Locate the cell with the specified text and output its (X, Y) center coordinate. 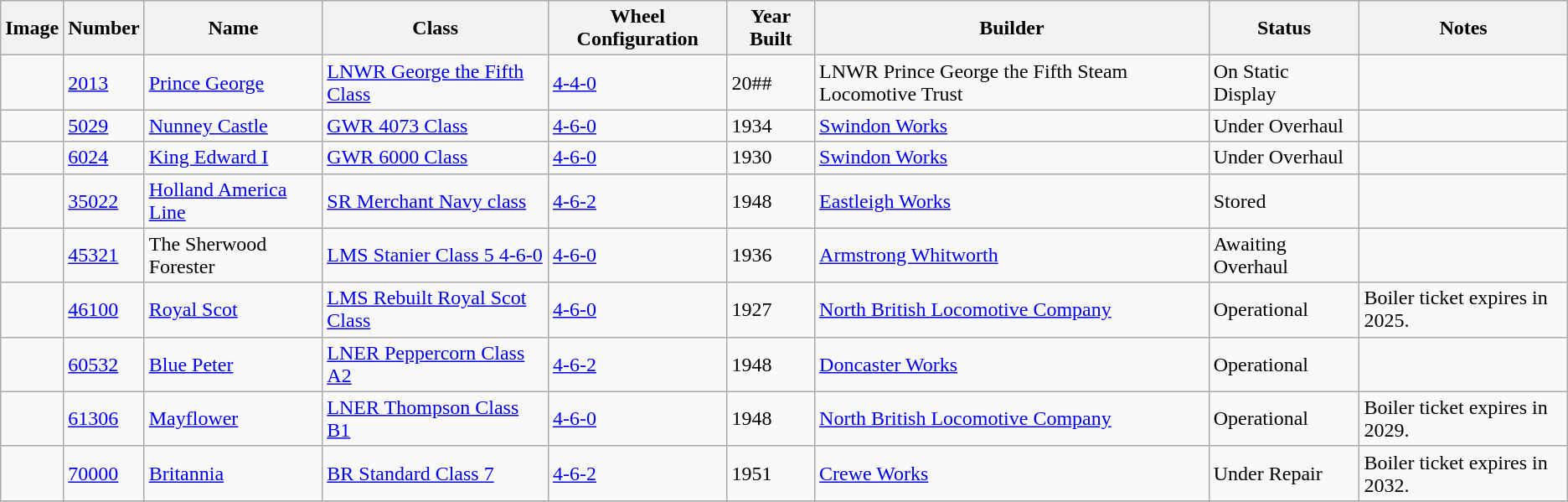
1951 (771, 473)
35022 (104, 201)
45321 (104, 255)
5029 (104, 126)
Stored (1284, 201)
Wheel Configuration (638, 28)
LNER Thompson Class B1 (436, 419)
Boiler ticket expires in 2029. (1463, 419)
SR Merchant Navy class (436, 201)
4-4-0 (638, 82)
Mayflower (233, 419)
Notes (1463, 28)
The Sherwood Forester (233, 255)
Builder (1012, 28)
Blue Peter (233, 364)
LMS Rebuilt Royal Scot Class (436, 310)
Awaiting Overhaul (1284, 255)
1927 (771, 310)
61306 (104, 419)
1934 (771, 126)
Doncaster Works (1012, 364)
Name (233, 28)
60532 (104, 364)
BR Standard Class 7 (436, 473)
Britannia (233, 473)
GWR 4073 Class (436, 126)
On Static Display (1284, 82)
6024 (104, 158)
GWR 6000 Class (436, 158)
LMS Stanier Class 5 4-6-0 (436, 255)
Class (436, 28)
Prince George (233, 82)
Status (1284, 28)
Crewe Works (1012, 473)
2013 (104, 82)
Nunney Castle (233, 126)
Eastleigh Works (1012, 201)
LNWR Prince George the Fifth Steam Locomotive Trust (1012, 82)
Under Repair (1284, 473)
Number (104, 28)
Holland America Line (233, 201)
1930 (771, 158)
Armstrong Whitworth (1012, 255)
Boiler ticket expires in 2032. (1463, 473)
70000 (104, 473)
LNWR George the Fifth Class (436, 82)
Year Built (771, 28)
Royal Scot (233, 310)
46100 (104, 310)
Image (32, 28)
Boiler ticket expires in 2025. (1463, 310)
LNER Peppercorn Class A2 (436, 364)
1936 (771, 255)
20## (771, 82)
King Edward I (233, 158)
